Search for the cell housing the specified text and yield its [X, Y] center coordinate. 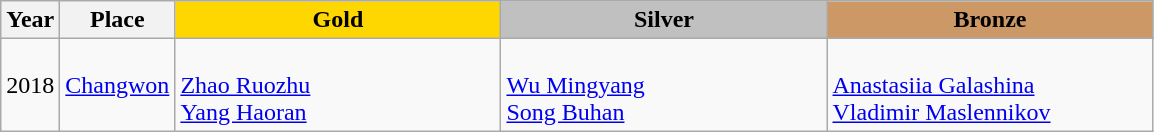
2018 [30, 85]
Zhao RuozhuYang Haoran [338, 85]
Gold [338, 20]
Changwon [118, 85]
Silver [664, 20]
Year [30, 20]
Wu MingyangSong Buhan [664, 85]
Place [118, 20]
Anastasiia GalashinaVladimir Maslennikov [990, 85]
Bronze [990, 20]
